Identify which cell holds the provided text, then report its (X, Y) central coordinate. 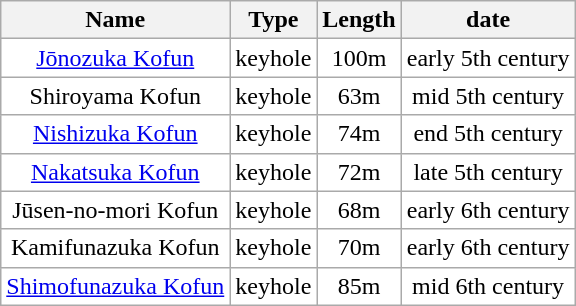
Jūsen-no-mori Kofun (116, 210)
Nakatsuka Kofun (116, 172)
72m (359, 172)
70m (359, 248)
Type (274, 20)
Nishizuka Kofun (116, 134)
early 5th century (488, 58)
Name (116, 20)
100m (359, 58)
68m (359, 210)
74m (359, 134)
end 5th century (488, 134)
63m (359, 96)
mid 6th century (488, 286)
Jōnozuka Kofun (116, 58)
Shiroyama Kofun (116, 96)
Kamifunazuka Kofun (116, 248)
Shimofunazuka Kofun (116, 286)
mid 5th century (488, 96)
Length (359, 20)
date (488, 20)
85m (359, 286)
late 5th century (488, 172)
